Determine the [X, Y] coordinate at the center of the cell enclosing the given text.  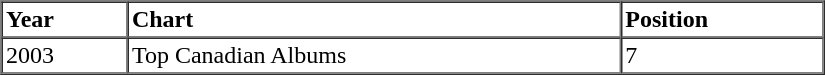
Year [65, 20]
Chart [374, 20]
2003 [65, 56]
7 [722, 56]
Position [722, 20]
Top Canadian Albums [374, 56]
